Extract the (X, Y) coordinate from the center of the cell holding the provided text.  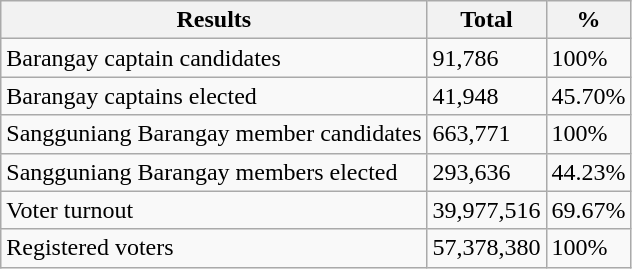
69.67% (588, 210)
293,636 (486, 172)
Total (486, 20)
Voter turnout (214, 210)
Sangguniang Barangay member candidates (214, 134)
91,786 (486, 58)
Results (214, 20)
Sangguniang Barangay members elected (214, 172)
Barangay captain candidates (214, 58)
39,977,516 (486, 210)
45.70% (588, 96)
44.23% (588, 172)
663,771 (486, 134)
57,378,380 (486, 248)
Barangay captains elected (214, 96)
41,948 (486, 96)
Registered voters (214, 248)
% (588, 20)
